Scan for the cell matching the given text and deliver its [x, y] coordinate at center. 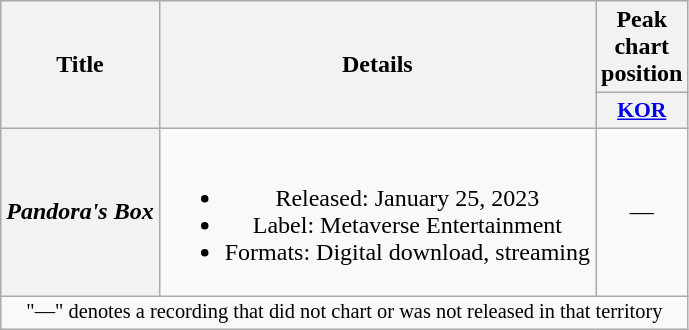
Pandora's Box [80, 212]
Title [80, 65]
"—" denotes a recording that did not chart or was not released in that territory [344, 313]
Details [377, 65]
Peak chart position [642, 47]
— [642, 212]
KOR [642, 111]
Released: January 25, 2023Label: Metaverse EntertainmentFormats: Digital download, streaming [377, 212]
